Provide the [x, y] coordinate of the cell's center where the given text is located.  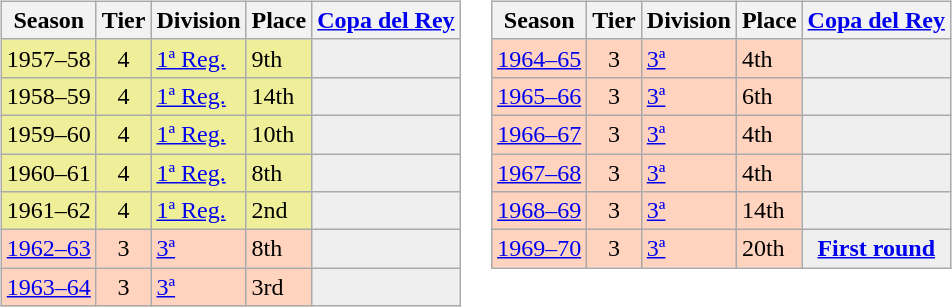
6th [769, 96]
1958–59 [48, 96]
9th [279, 58]
1969–70 [540, 249]
1965–66 [540, 96]
1966–67 [540, 134]
1961–62 [48, 211]
10th [279, 134]
2nd [279, 211]
1962–63 [48, 249]
20th [769, 249]
1959–60 [48, 134]
1964–65 [540, 58]
1968–69 [540, 211]
1963–64 [48, 287]
1967–68 [540, 173]
First round [876, 249]
1957–58 [48, 58]
1960–61 [48, 173]
3rd [279, 287]
